Return [X, Y] of the center of cell containing provided text 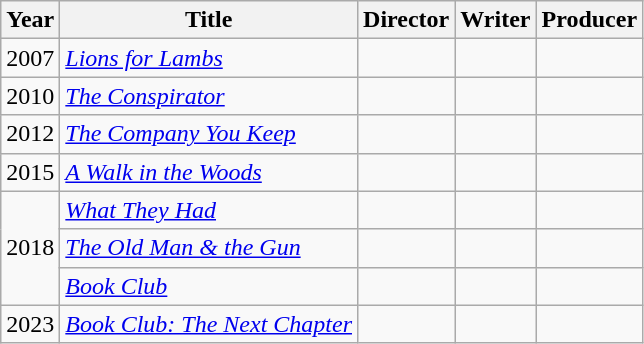
What They Had [209, 210]
2012 [30, 134]
Director [406, 20]
2018 [30, 248]
Writer [496, 20]
Lions for Lambs [209, 58]
2010 [30, 96]
The Company You Keep [209, 134]
2007 [30, 58]
Title [209, 20]
Book Club [209, 286]
Year [30, 20]
The Conspirator [209, 96]
Producer [590, 20]
Book Club: The Next Chapter [209, 324]
A Walk in the Woods [209, 172]
The Old Man & the Gun [209, 248]
2015 [30, 172]
2023 [30, 324]
